For the text-containing cell, return its midpoint in (X, Y) coordinate format. 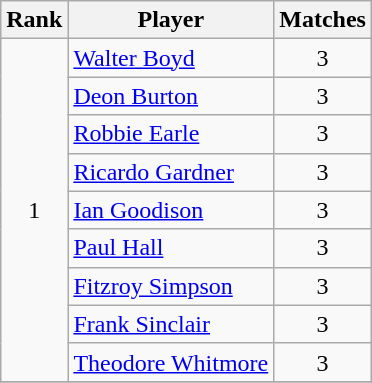
Ian Goodison (171, 210)
Player (171, 20)
Paul Hall (171, 248)
Deon Burton (171, 96)
Matches (323, 20)
Ricardo Gardner (171, 172)
1 (34, 210)
Theodore Whitmore (171, 362)
Robbie Earle (171, 134)
Walter Boyd (171, 58)
Frank Sinclair (171, 324)
Fitzroy Simpson (171, 286)
Rank (34, 20)
